Identify which cell holds the provided text, then report its (X, Y) central coordinate. 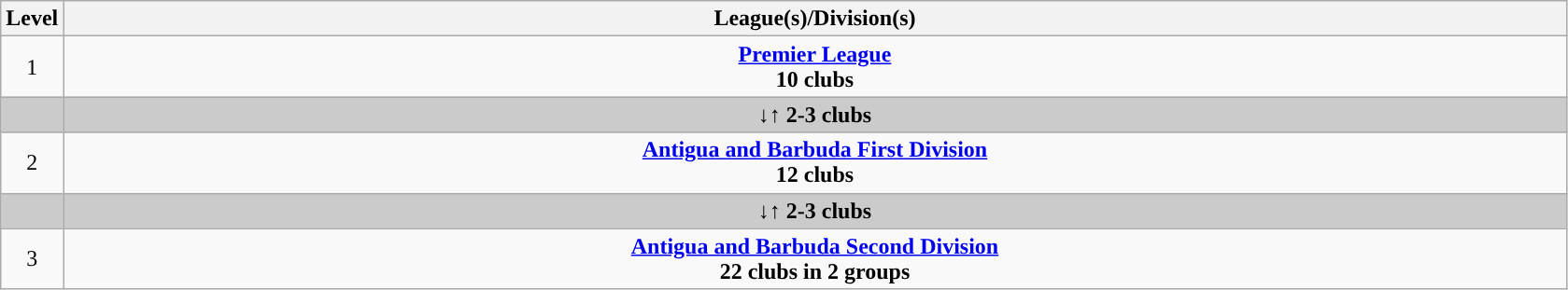
3 (32, 259)
1 (32, 67)
League(s)/Division(s) (814, 19)
2 (32, 162)
Antigua and Barbuda Second Division22 clubs in 2 groups (814, 259)
Antigua and Barbuda First Division12 clubs (814, 162)
Level (32, 19)
Premier League10 clubs (814, 67)
